Search for the cell housing the specified text and yield its (x, y) center coordinate. 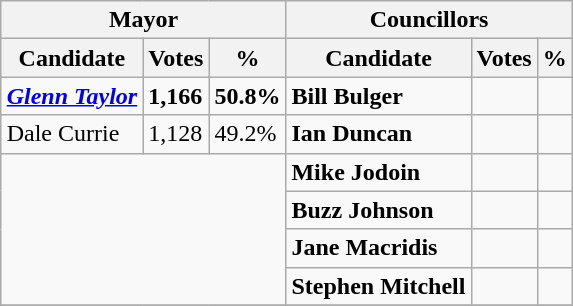
Stephen Mitchell (378, 286)
Glenn Taylor (72, 96)
1,166 (176, 96)
Dale Currie (72, 134)
1,128 (176, 134)
Jane Macridis (378, 248)
49.2% (248, 134)
50.8% (248, 96)
Bill Bulger (378, 96)
Mike Jodoin (378, 172)
Buzz Johnson (378, 210)
Ian Duncan (378, 134)
Mayor (144, 20)
Councillors (429, 20)
